Output the (x, y) coordinate of the center of the cell containing the given text.  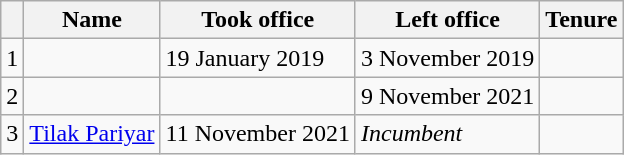
2 (12, 96)
11 November 2021 (258, 134)
Tenure (582, 20)
3 November 2019 (447, 58)
Incumbent (447, 134)
Tilak Pariyar (92, 134)
Left office (447, 20)
Name (92, 20)
9 November 2021 (447, 96)
19 January 2019 (258, 58)
1 (12, 58)
Took office (258, 20)
3 (12, 134)
